Return (x, y) of the center of cell containing provided text 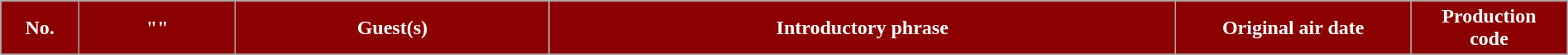
Introductory phrase (863, 28)
Original air date (1293, 28)
Production code (1489, 28)
"" (157, 28)
Guest(s) (392, 28)
No. (40, 28)
